Search for the cell housing the specified text and yield its (x, y) center coordinate. 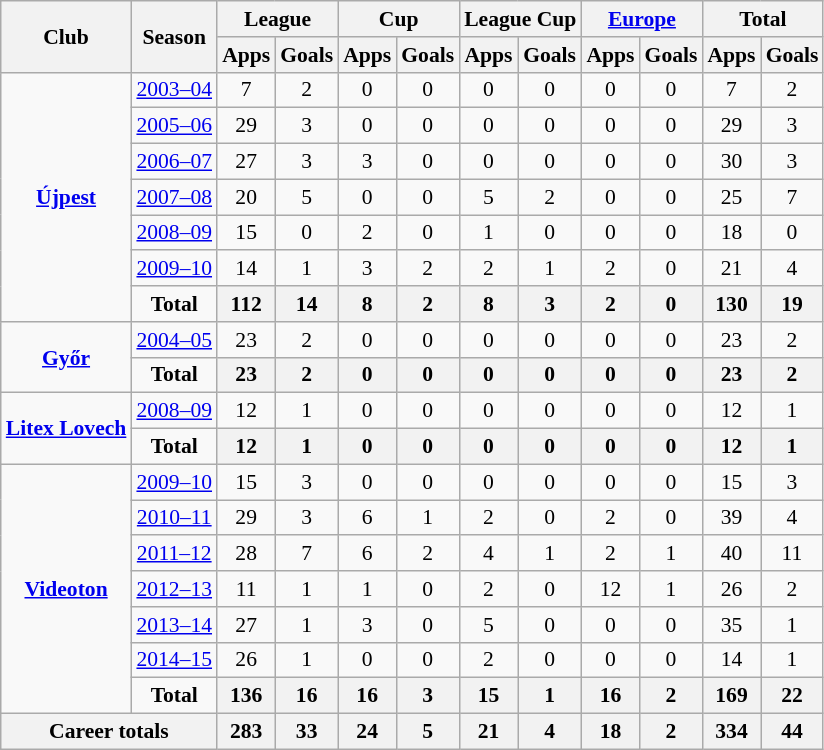
League (278, 19)
169 (731, 696)
39 (731, 518)
2013–14 (174, 625)
35 (731, 625)
25 (731, 197)
33 (306, 732)
2003–04 (174, 90)
Győr (66, 358)
28 (246, 554)
2005–06 (174, 126)
19 (792, 304)
Career totals (109, 732)
2006–07 (174, 162)
2011–12 (174, 554)
2010–11 (174, 518)
20 (246, 197)
2012–13 (174, 589)
334 (731, 732)
Europe (642, 19)
136 (246, 696)
League Cup (520, 19)
Videoton (66, 588)
Club (66, 36)
30 (731, 162)
40 (731, 554)
Cup (398, 19)
22 (792, 696)
2004–05 (174, 340)
130 (731, 304)
2007–08 (174, 197)
2014–15 (174, 660)
24 (367, 732)
Újpest (66, 196)
Litex Lovech (66, 428)
44 (792, 732)
Season (174, 36)
283 (246, 732)
112 (246, 304)
